Search for the cell housing the specified text and yield its (X, Y) center coordinate. 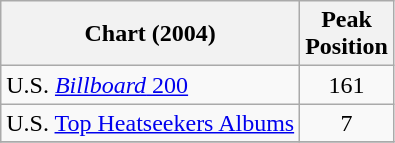
161 (347, 85)
U.S. Billboard 200 (150, 85)
U.S. Top Heatseekers Albums (150, 123)
7 (347, 123)
PeakPosition (347, 34)
Chart (2004) (150, 34)
